For the text-containing cell, return its midpoint in (x, y) coordinate format. 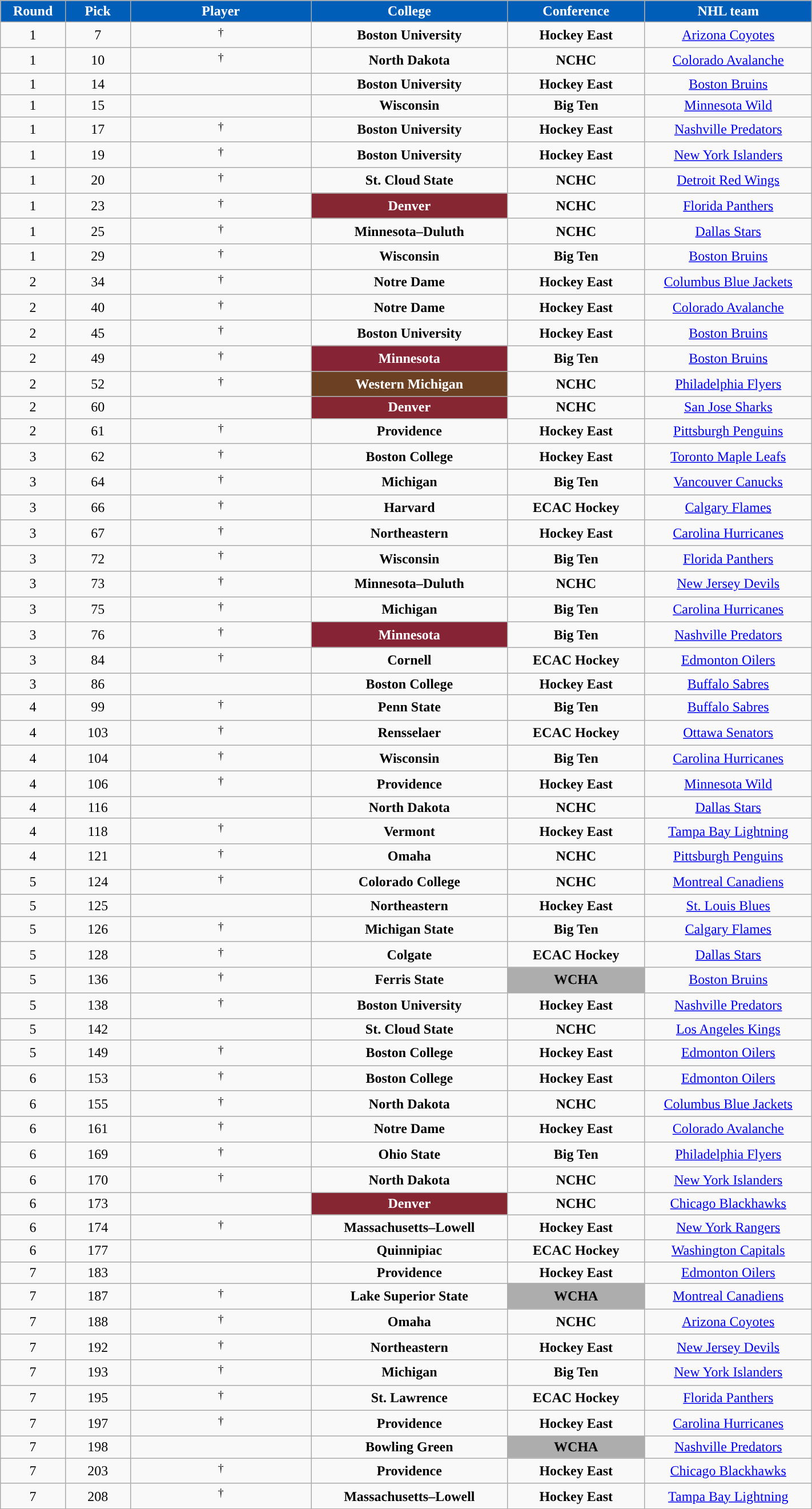
192 (98, 1347)
49 (98, 359)
29 (98, 257)
New York Rangers (728, 1227)
40 (98, 307)
Cornell (409, 661)
174 (98, 1227)
Washington Capitals (728, 1251)
College (409, 11)
Quinnipiac (409, 1251)
Vermont (409, 831)
169 (98, 1154)
Round (33, 11)
187 (98, 1296)
19 (98, 155)
153 (98, 1079)
Colorado College (409, 882)
124 (98, 882)
NHL team (728, 11)
138 (98, 1006)
Western Michigan (409, 384)
10 (98, 61)
86 (98, 684)
23 (98, 206)
197 (98, 1424)
62 (98, 457)
14 (98, 84)
116 (98, 807)
Los Angeles Kings (728, 1029)
84 (98, 661)
125 (98, 906)
106 (98, 784)
142 (98, 1029)
67 (98, 533)
61 (98, 431)
60 (98, 407)
Toronto Maple Leafs (728, 457)
193 (98, 1372)
Ottawa Senators (728, 733)
170 (98, 1180)
Ohio State (409, 1154)
San Jose Sharks (728, 407)
Bowling Green (409, 1447)
128 (98, 954)
195 (98, 1398)
Michigan State (409, 929)
161 (98, 1129)
52 (98, 384)
103 (98, 733)
198 (98, 1447)
76 (98, 635)
177 (98, 1251)
Rensselaer (409, 733)
17 (98, 129)
64 (98, 482)
188 (98, 1322)
99 (98, 707)
Player (220, 11)
203 (98, 1471)
Conference (576, 11)
25 (98, 231)
75 (98, 609)
Colgate (409, 954)
Penn State (409, 707)
34 (98, 282)
183 (98, 1272)
121 (98, 857)
73 (98, 584)
118 (98, 831)
St. Lawrence (409, 1398)
149 (98, 1052)
20 (98, 181)
136 (98, 980)
Lake Superior State (409, 1296)
Vancouver Canucks (728, 482)
Harvard (409, 507)
66 (98, 507)
Pick (98, 11)
173 (98, 1203)
Detroit Red Wings (728, 181)
45 (98, 333)
15 (98, 106)
72 (98, 559)
208 (98, 1496)
126 (98, 929)
104 (98, 759)
155 (98, 1104)
St. Louis Blues (728, 906)
Ferris State (409, 980)
